Return (x, y) of the center of cell containing provided text 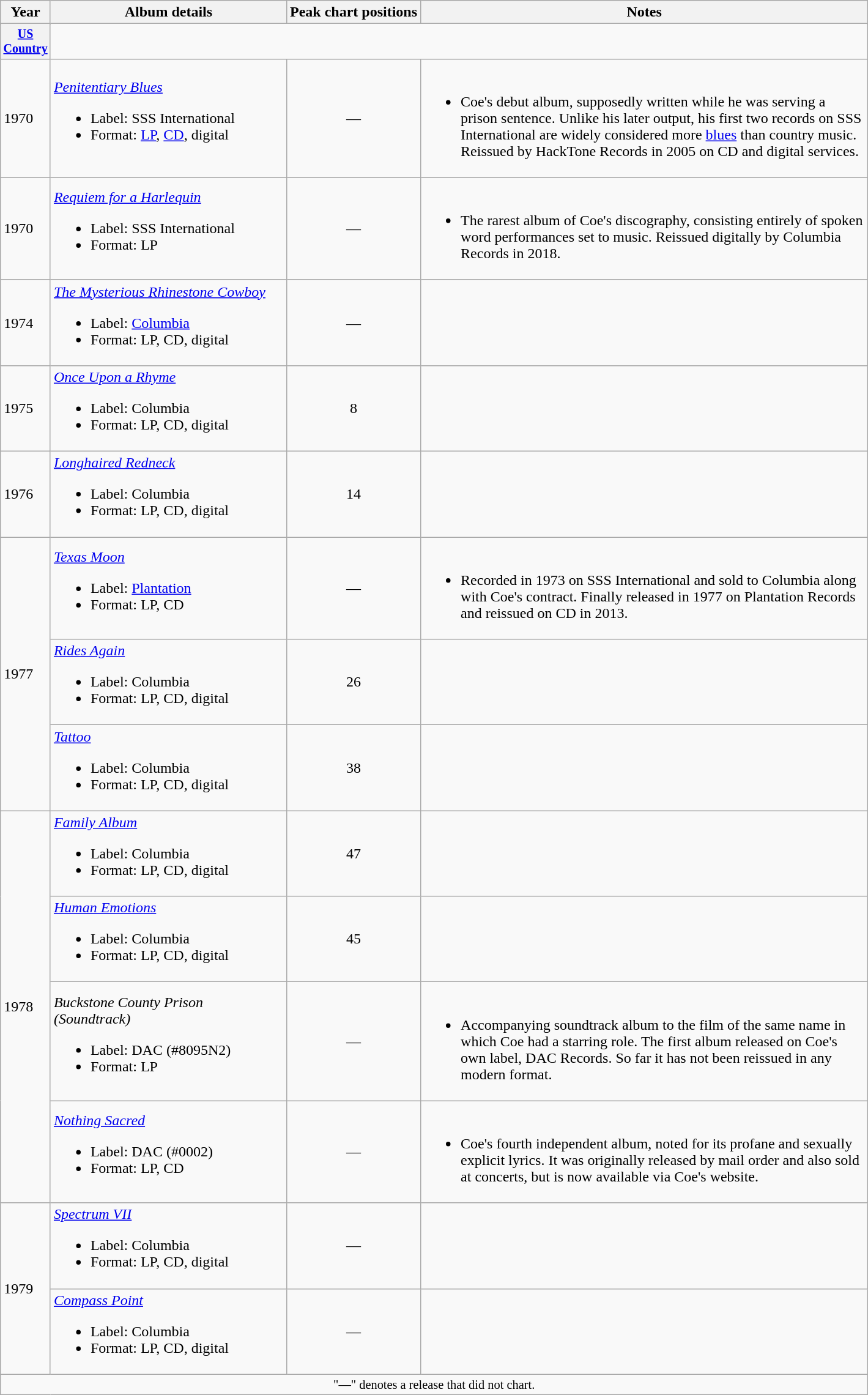
45 (354, 939)
1979 (26, 1289)
The Mysterious Rhinestone CowboyLabel: ColumbiaFormat: LP, CD, digital (168, 322)
Requiem for a HarlequinLabel: SSS InternationalFormat: LP (168, 229)
1976 (26, 494)
47 (354, 854)
Texas MoonLabel: PlantationFormat: LP, CD (168, 589)
Rides AgainLabel: ColumbiaFormat: LP, CD, digital (168, 682)
8 (354, 408)
1977 (26, 674)
Spectrum VIILabel: ColumbiaFormat: LP, CD, digital (168, 1246)
38 (354, 768)
Nothing SacredLabel: DAC (#0002)Format: LP, CD (168, 1151)
The rarest album of Coe's discography, consisting entirely of spoken word performances set to music. Reissued digitally by Columbia Records in 2018. (645, 229)
Buckstone County Prison (Soundtrack)Label: DAC (#8095N2)Format: LP (168, 1041)
Compass PointLabel: ColumbiaFormat: LP, CD, digital (168, 1331)
Family AlbumLabel: ColumbiaFormat: LP, CD, digital (168, 854)
14 (354, 494)
Human EmotionsLabel: ColumbiaFormat: LP, CD, digital (168, 939)
Longhaired RedneckLabel: ColumbiaFormat: LP, CD, digital (168, 494)
US Country (26, 42)
Year (26, 12)
Album details (168, 12)
26 (354, 682)
Peak chart positions (354, 12)
1974 (26, 322)
Notes (645, 12)
TattooLabel: ColumbiaFormat: LP, CD, digital (168, 768)
1978 (26, 1007)
Once Upon a RhymeLabel: ColumbiaFormat: LP, CD, digital (168, 408)
"—" denotes a release that did not chart. (434, 1385)
Penitentiary BluesLabel: SSS InternationalFormat: LP, CD, digital (168, 118)
1975 (26, 408)
